Provide the (x, y) coordinate of the cell's center where the given text is located.  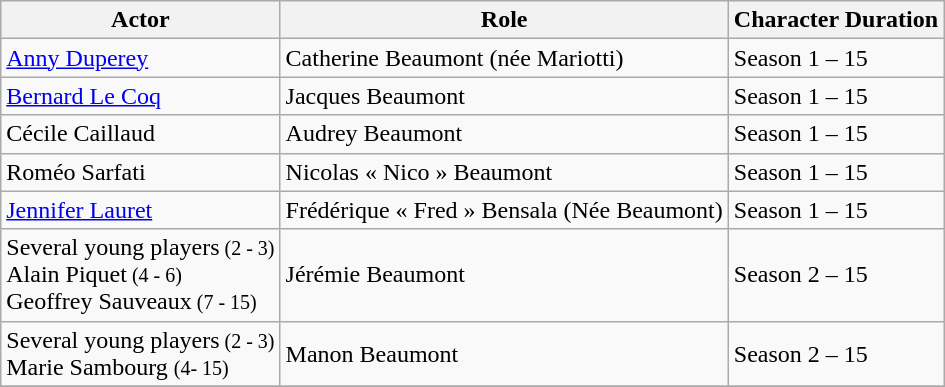
Roméo Sarfati (140, 172)
Jennifer Lauret (140, 210)
Cécile Caillaud (140, 134)
Jérémie Beaumont (504, 275)
Frédérique « Fred » Bensala (Née Beaumont) (504, 210)
Role (504, 20)
Jacques Beaumont (504, 96)
Actor (140, 20)
Nicolas « Nico » Beaumont (504, 172)
Several young players (2 - 3)Marie Sambourg (4- 15) (140, 354)
Several young players (2 - 3) Alain Piquet (4 - 6)Geoffrey Sauveaux (7 - 15) (140, 275)
Character Duration (836, 20)
Catherine Beaumont (née Mariotti) (504, 58)
Bernard Le Coq (140, 96)
Audrey Beaumont (504, 134)
Anny Duperey (140, 58)
Manon Beaumont (504, 354)
